Output the [X, Y] coordinate of the center of the cell containing the given text.  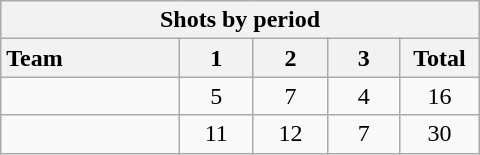
16 [440, 96]
Team [90, 58]
12 [290, 134]
2 [290, 58]
1 [216, 58]
Shots by period [240, 20]
11 [216, 134]
4 [364, 96]
3 [364, 58]
5 [216, 96]
30 [440, 134]
Total [440, 58]
